Output the (x, y) coordinate of the center of the cell containing the given text.  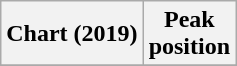
Peakposition (189, 34)
Chart (2019) (72, 34)
